Determine the (x, y) coordinate at the center of the cell enclosing the given text.  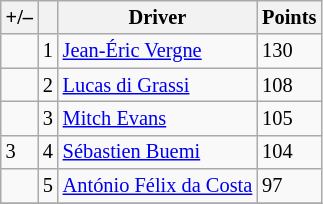
Mitch Evans (158, 118)
108 (289, 85)
Points (289, 17)
Driver (158, 17)
Jean-Éric Vergne (158, 51)
+/– (20, 17)
5 (48, 186)
104 (289, 152)
4 (48, 152)
Sébastien Buemi (158, 152)
Lucas di Grassi (158, 85)
2 (48, 85)
97 (289, 186)
António Félix da Costa (158, 186)
1 (48, 51)
130 (289, 51)
105 (289, 118)
